Determine the [x, y] coordinate at the center of the cell enclosing the given text.  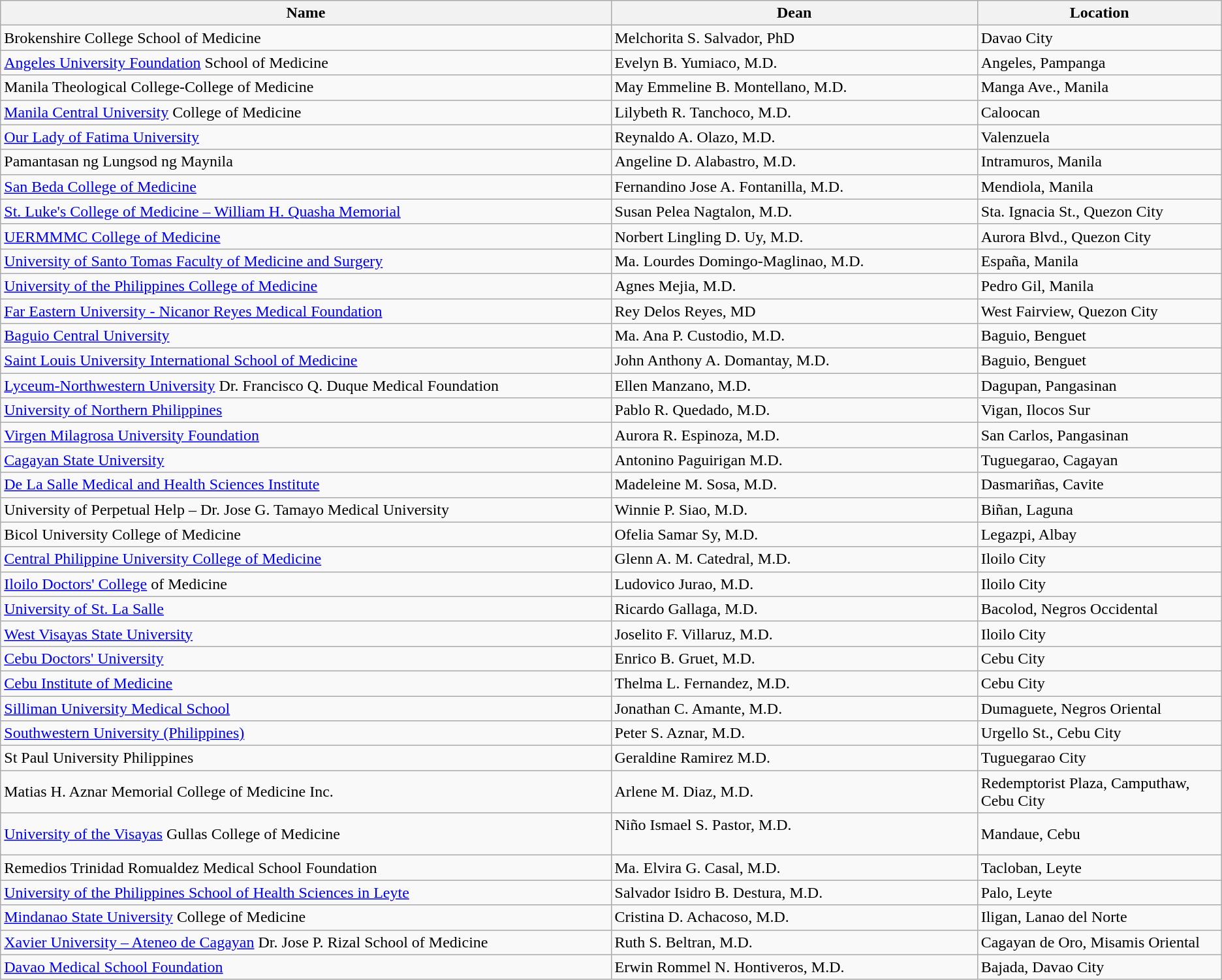
Peter S. Aznar, M.D. [794, 733]
Bajada, Davao City [1099, 967]
Redemptorist Plaza, Camputhaw, Cebu City [1099, 792]
Mendiola, Manila [1099, 187]
Manila Central University College of Medicine [305, 112]
Thelma L. Fernandez, M.D. [794, 683]
West Visayas State University [305, 634]
Far Eastern University - Nicanor Reyes Medical Foundation [305, 311]
Pamantasan ng Lungsod ng Maynila [305, 162]
University of Northern Philippines [305, 410]
Baguio Central University [305, 336]
Bacolod, Negros Occidental [1099, 609]
Mandaue, Cebu [1099, 834]
Name [305, 13]
Cebu Institute of Medicine [305, 683]
Ricardo Gallaga, M.D. [794, 609]
Winnie P. Siao, M.D. [794, 510]
University of Santo Tomas Faculty of Medicine and Surgery [305, 261]
Reynaldo A. Olazo, M.D. [794, 137]
May Emmeline B. Montellano, M.D. [794, 87]
Xavier University – Ateneo de Cagayan Dr. Jose P. Rizal School of Medicine [305, 942]
West Fairview, Quezon City [1099, 311]
Cebu Doctors' University [305, 658]
University of the Philippines College of Medicine [305, 286]
Urgello St., Cebu City [1099, 733]
Cagayan de Oro, Misamis Oriental [1099, 942]
Silliman University Medical School [305, 708]
Iligan, Lanao del Norte [1099, 917]
Davao City [1099, 38]
Ellen Manzano, M.D. [794, 386]
Dagupan, Pangasinan [1099, 386]
Location [1099, 13]
Pedro Gil, Manila [1099, 286]
Dumaguete, Negros Oriental [1099, 708]
Iloilo Doctors' College of Medicine [305, 584]
Matias H. Aznar Memorial College of Medicine Inc. [305, 792]
Salvador Isidro B. Destura, M.D. [794, 893]
Antonino Paguirigan M.D. [794, 460]
John Anthony A. Domantay, M.D. [794, 361]
Arlene M. Diaz, M.D. [794, 792]
Virgen Milagrosa University Foundation [305, 435]
San Carlos, Pangasinan [1099, 435]
Biñan, Laguna [1099, 510]
Central Philippine University College of Medicine [305, 559]
Fernandino Jose A. Fontanilla, M.D. [794, 187]
Ludovico Jurao, M.D. [794, 584]
Cagayan State University [305, 460]
Ma. Ana P. Custodio, M.D. [794, 336]
Brokenshire College School of Medicine [305, 38]
Vigan, Ilocos Sur [1099, 410]
Ruth S. Beltran, M.D. [794, 942]
Cristina D. Achacoso, M.D. [794, 917]
Manila Theological College-College of Medicine [305, 87]
University of Perpetual Help – Dr. Jose G. Tamayo Medical University [305, 510]
Manga Ave., Manila [1099, 87]
Ma. Lourdes Domingo-Maglinao, M.D. [794, 261]
Tacloban, Leyte [1099, 868]
Norbert Lingling D. Uy, M.D. [794, 236]
Angeles, Pampanga [1099, 63]
Aurora Blvd., Quezon City [1099, 236]
University of St. La Salle [305, 609]
Tuguegarao City [1099, 758]
San Beda College of Medicine [305, 187]
Caloocan [1099, 112]
Southwestern University (Philippines) [305, 733]
Dean [794, 13]
Erwin Rommel N. Hontiveros, M.D. [794, 967]
Enrico B. Gruet, M.D. [794, 658]
Evelyn B. Yumiaco, M.D. [794, 63]
Ofelia Samar Sy, M.D. [794, 534]
Mindanao State University College of Medicine [305, 917]
Intramuros, Manila [1099, 162]
Lyceum-Northwestern University Dr. Francisco Q. Duque Medical Foundation [305, 386]
Saint Louis University International School of Medicine [305, 361]
Angeles University Foundation School of Medicine [305, 63]
Palo, Leyte [1099, 893]
Susan Pelea Nagtalon, M.D. [794, 211]
Dasmariñas, Cavite [1099, 485]
Rey Delos Reyes, MD [794, 311]
Davao Medical School Foundation [305, 967]
Madeleine M. Sosa, M.D. [794, 485]
De La Salle Medical and Health Sciences Institute [305, 485]
Geraldine Ramirez M.D. [794, 758]
Agnes Mejia, M.D. [794, 286]
Pablo R. Quedado, M.D. [794, 410]
Legazpi, Albay [1099, 534]
Valenzuela [1099, 137]
Ma. Elvira G. Casal, M.D. [794, 868]
University of the Visayas Gullas College of Medicine [305, 834]
Tuguegarao, Cagayan [1099, 460]
Joselito F. Villaruz, M.D. [794, 634]
Glenn A. M. Catedral, M.D. [794, 559]
University of the Philippines School of Health Sciences in Leyte [305, 893]
UERMMMC College of Medicine [305, 236]
St. Luke's College of Medicine – William H. Quasha Memorial [305, 211]
Bicol University College of Medicine [305, 534]
Sta. Ignacia St., Quezon City [1099, 211]
Angeline D. Alabastro, M.D. [794, 162]
Lilybeth R. Tanchoco, M.D. [794, 112]
Our Lady of Fatima University [305, 137]
España, Manila [1099, 261]
Niño Ismael S. Pastor, M.D. [794, 834]
Melchorita S. Salvador, PhD [794, 38]
Aurora R. Espinoza, M.D. [794, 435]
Remedios Trinidad Romualdez Medical School Foundation [305, 868]
Jonathan C. Amante, M.D. [794, 708]
St Paul University Philippines [305, 758]
